Provide the [x, y] coordinate of the cell's center where the given text is located.  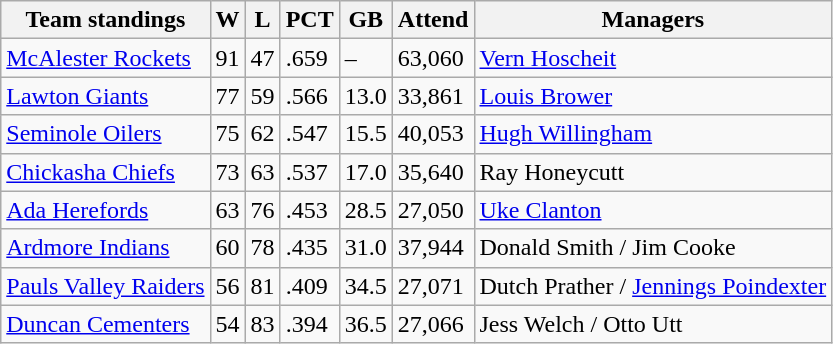
PCT [310, 20]
Duncan Cementers [106, 324]
Uke Clanton [653, 210]
– [366, 58]
33,861 [433, 96]
83 [262, 324]
Dutch Prather / Jennings Poindexter [653, 286]
W [228, 20]
Donald Smith / Jim Cooke [653, 248]
Ardmore Indians [106, 248]
Vern Hoscheit [653, 58]
17.0 [366, 172]
.566 [310, 96]
91 [228, 58]
27,066 [433, 324]
.659 [310, 58]
36.5 [366, 324]
62 [262, 134]
31.0 [366, 248]
Jess Welch / Otto Utt [653, 324]
28.5 [366, 210]
Hugh Willingham [653, 134]
60 [228, 248]
75 [228, 134]
Ray Honeycutt [653, 172]
13.0 [366, 96]
47 [262, 58]
.453 [310, 210]
Louis Brower [653, 96]
37,944 [433, 248]
56 [228, 286]
.409 [310, 286]
McAlester Rockets [106, 58]
34.5 [366, 286]
Chickasha Chiefs [106, 172]
Pauls Valley Raiders [106, 286]
Attend [433, 20]
.547 [310, 134]
Seminole Oilers [106, 134]
73 [228, 172]
Team standings [106, 20]
Managers [653, 20]
Lawton Giants [106, 96]
15.5 [366, 134]
27,050 [433, 210]
35,640 [433, 172]
.394 [310, 324]
63,060 [433, 58]
54 [228, 324]
.537 [310, 172]
76 [262, 210]
27,071 [433, 286]
77 [228, 96]
81 [262, 286]
GB [366, 20]
78 [262, 248]
59 [262, 96]
40,053 [433, 134]
Ada Herefords [106, 210]
L [262, 20]
.435 [310, 248]
